From the cell containing the given text, extract its center point as [x, y] coordinate. 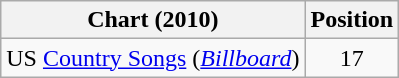
Chart (2010) [153, 20]
17 [352, 58]
US Country Songs (Billboard) [153, 58]
Position [352, 20]
